Return the [x, y] coordinate for the center point of the cell that contains the specified text.  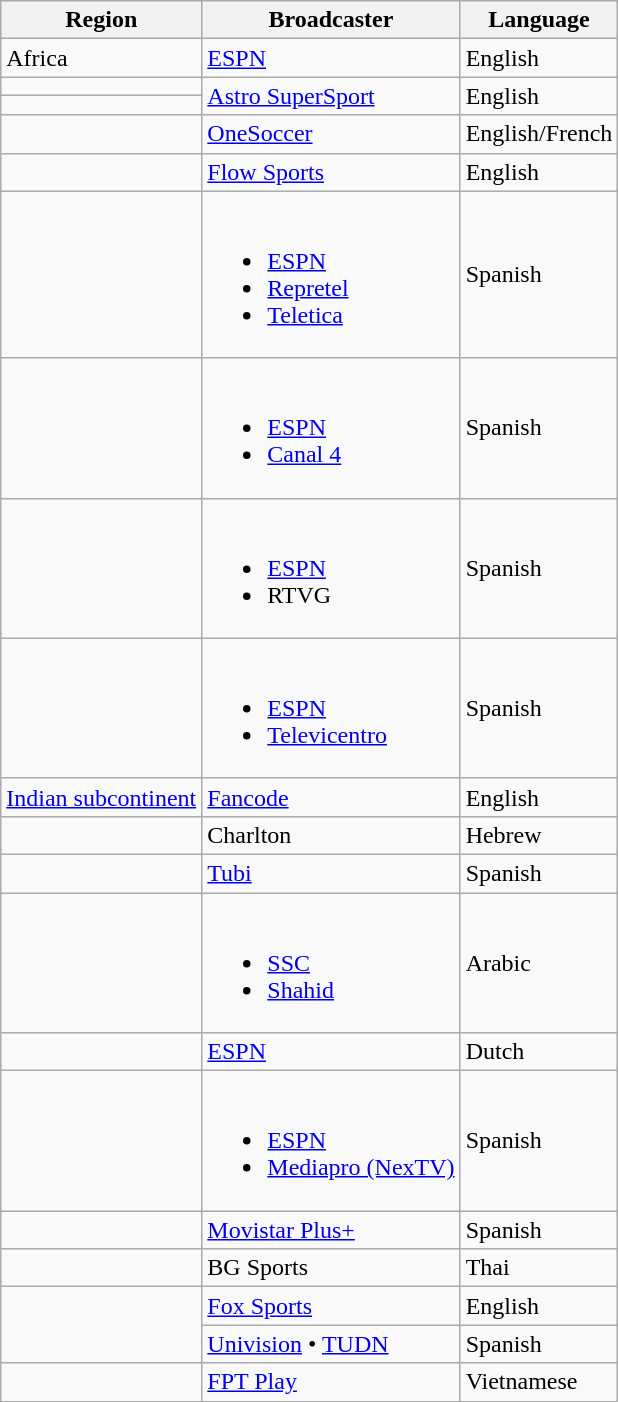
Indian subcontinent [102, 797]
SSCShahid [331, 962]
Vietnamese [539, 1382]
Fox Sports [331, 1306]
Charlton [331, 835]
ESPNMediapro (NexTV) [331, 1141]
Region [102, 20]
Movistar Plus+ [331, 1230]
Dutch [539, 1052]
Arabic [539, 962]
ESPNCanal 4 [331, 428]
Tubi [331, 873]
Broadcaster [331, 20]
Africa [102, 58]
FPT Play [331, 1382]
BG Sports [331, 1268]
ESPNTelevicentro [331, 708]
Language [539, 20]
Astro SuperSport [331, 96]
ESPNRTVG [331, 568]
English/French [539, 134]
ESPNRepretelTeletica [331, 274]
Hebrew [539, 835]
Thai [539, 1268]
Univision • TUDN [331, 1344]
Flow Sports [331, 172]
OneSoccer [331, 134]
Fancode [331, 797]
